Provide the (X, Y) coordinate of the cell's center where the given text is located.  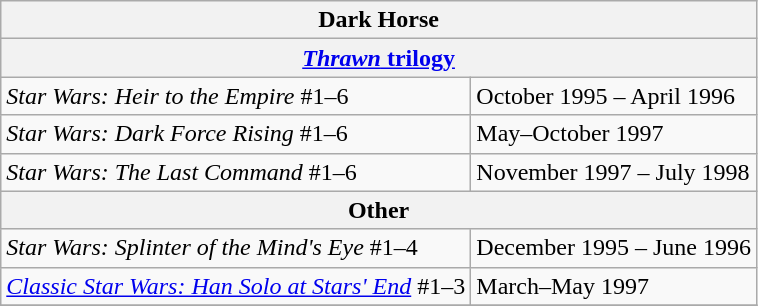
Other (379, 210)
Classic Star Wars: Han Solo at Stars' End #1–3 (236, 286)
March–May 1997 (614, 286)
November 1997 – July 1998 (614, 172)
Star Wars: Heir to the Empire #1–6 (236, 96)
Thrawn trilogy (379, 58)
Star Wars: Dark Force Rising #1–6 (236, 134)
May–October 1997 (614, 134)
Dark Horse (379, 20)
Star Wars: Splinter of the Mind's Eye #1–4 (236, 248)
Star Wars: The Last Command #1–6 (236, 172)
December 1995 – June 1996 (614, 248)
October 1995 – April 1996 (614, 96)
